Return the (x, y) coordinate for the center point of the cell that contains the specified text.  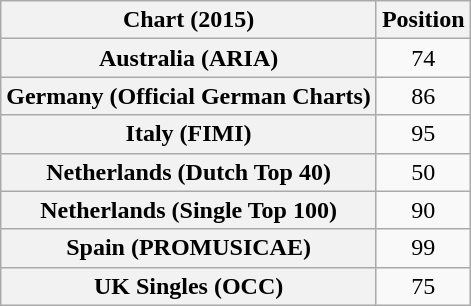
Germany (Official German Charts) (189, 96)
UK Singles (OCC) (189, 286)
50 (423, 172)
74 (423, 58)
Italy (FIMI) (189, 134)
90 (423, 210)
75 (423, 286)
95 (423, 134)
Spain (PROMUSICAE) (189, 248)
Chart (2015) (189, 20)
86 (423, 96)
99 (423, 248)
Australia (ARIA) (189, 58)
Netherlands (Dutch Top 40) (189, 172)
Netherlands (Single Top 100) (189, 210)
Position (423, 20)
